Locate the cell with the specified text and output its [X, Y] center coordinate. 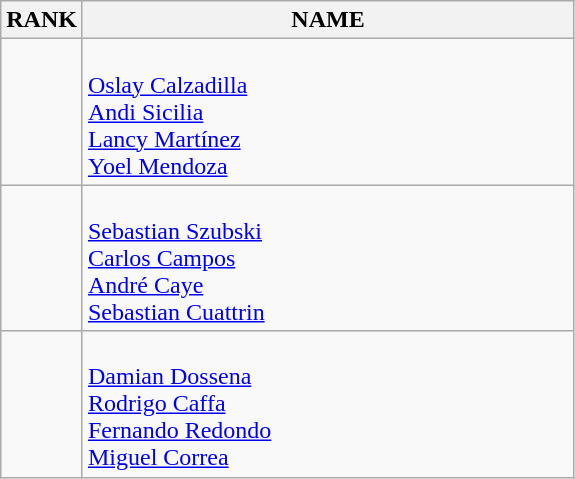
Sebastian SzubskiCarlos CamposAndré CayeSebastian Cuattrin [328, 258]
Oslay CalzadillaAndi SiciliaLancy MartínezYoel Mendoza [328, 112]
RANK [42, 20]
Damian DossenaRodrigo CaffaFernando RedondoMiguel Correa [328, 404]
NAME [328, 20]
